Provide the (X, Y) coordinate of the cell's center where the given text is located.  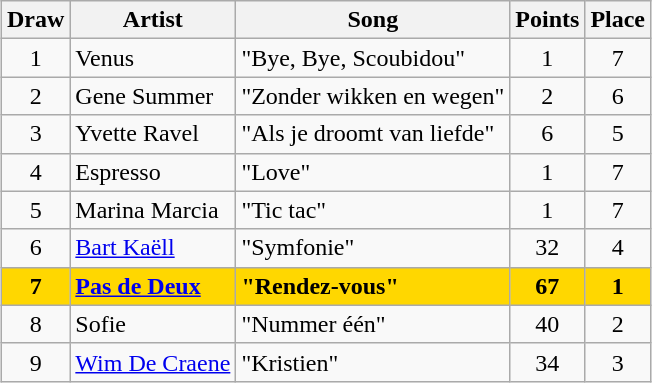
"Tic tac" (373, 210)
"Love" (373, 172)
Espresso (153, 172)
Draw (35, 20)
34 (548, 362)
Yvette Ravel (153, 134)
Song (373, 20)
"Bye, Bye, Scoubidou" (373, 58)
"Kristien" (373, 362)
Bart Kaëll (153, 248)
40 (548, 324)
67 (548, 286)
Wim De Craene (153, 362)
"Nummer één" (373, 324)
"Als je droomt van liefde" (373, 134)
9 (35, 362)
Artist (153, 20)
"Rendez-vous" (373, 286)
"Symfonie" (373, 248)
Pas de Deux (153, 286)
"Zonder wikken en wegen" (373, 96)
Venus (153, 58)
Place (618, 20)
Points (548, 20)
Gene Summer (153, 96)
Marina Marcia (153, 210)
8 (35, 324)
Sofie (153, 324)
32 (548, 248)
